Identify which cell holds the provided text, then report its (X, Y) central coordinate. 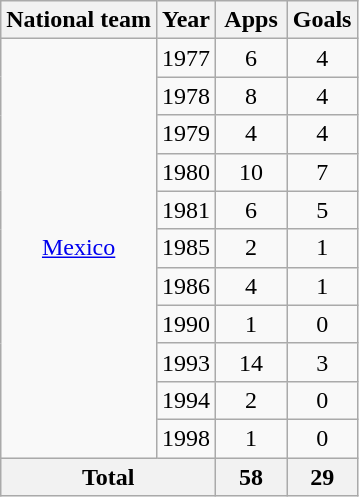
1985 (186, 248)
1979 (186, 134)
1980 (186, 172)
1978 (186, 96)
1981 (186, 210)
7 (322, 172)
1994 (186, 400)
29 (322, 477)
1993 (186, 362)
10 (252, 172)
Mexico (79, 248)
1977 (186, 58)
8 (252, 96)
Total (108, 477)
58 (252, 477)
3 (322, 362)
1998 (186, 438)
5 (322, 210)
National team (79, 20)
Year (186, 20)
1986 (186, 286)
1990 (186, 324)
Goals (322, 20)
14 (252, 362)
Apps (252, 20)
